Detect which cell encompasses the target text, then output its [X, Y] center coordinate. 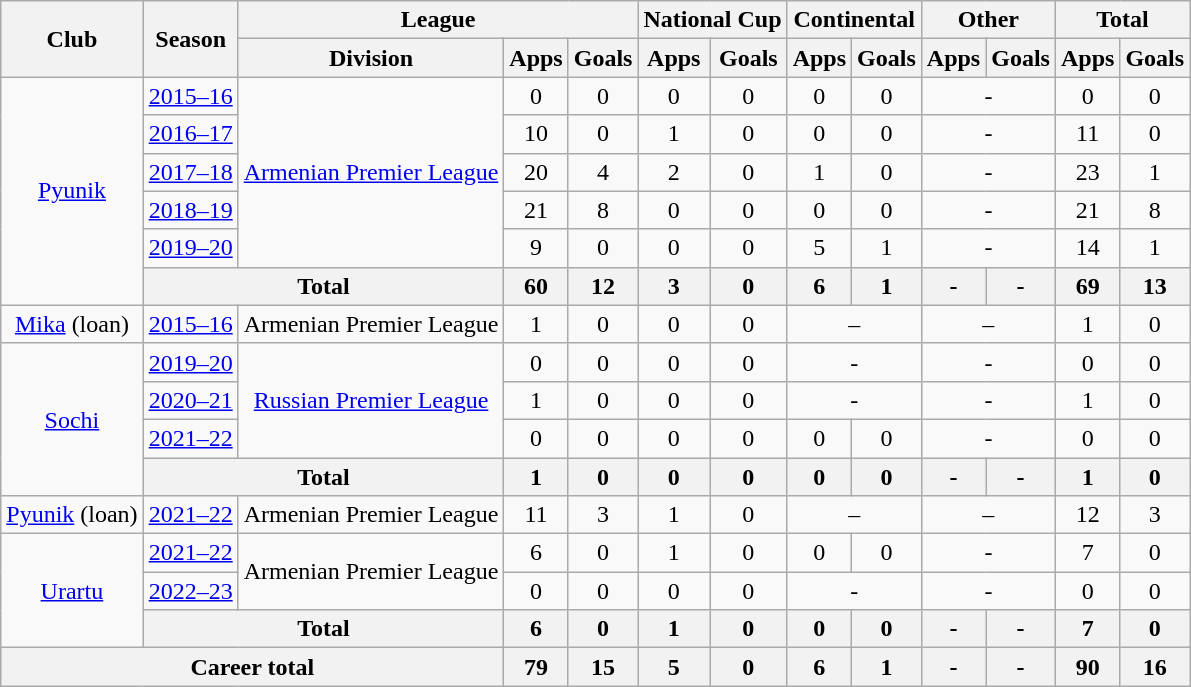
9 [536, 248]
2016–17 [190, 134]
2017–18 [190, 172]
79 [536, 667]
4 [603, 172]
Division [371, 58]
Mika (loan) [72, 324]
2018–19 [190, 210]
Other [988, 20]
2020–21 [190, 400]
Continental [854, 20]
90 [1087, 667]
69 [1087, 286]
15 [603, 667]
2022–23 [190, 591]
Season [190, 39]
Sochi [72, 419]
14 [1087, 248]
2 [674, 172]
Club [72, 39]
Pyunik [72, 191]
Career total [252, 667]
10 [536, 134]
13 [1155, 286]
Russian Premier League [371, 400]
Urartu [72, 591]
National Cup [712, 20]
20 [536, 172]
League [438, 20]
16 [1155, 667]
Pyunik (loan) [72, 515]
60 [536, 286]
23 [1087, 172]
